Return (X, Y) of the center of cell containing provided text 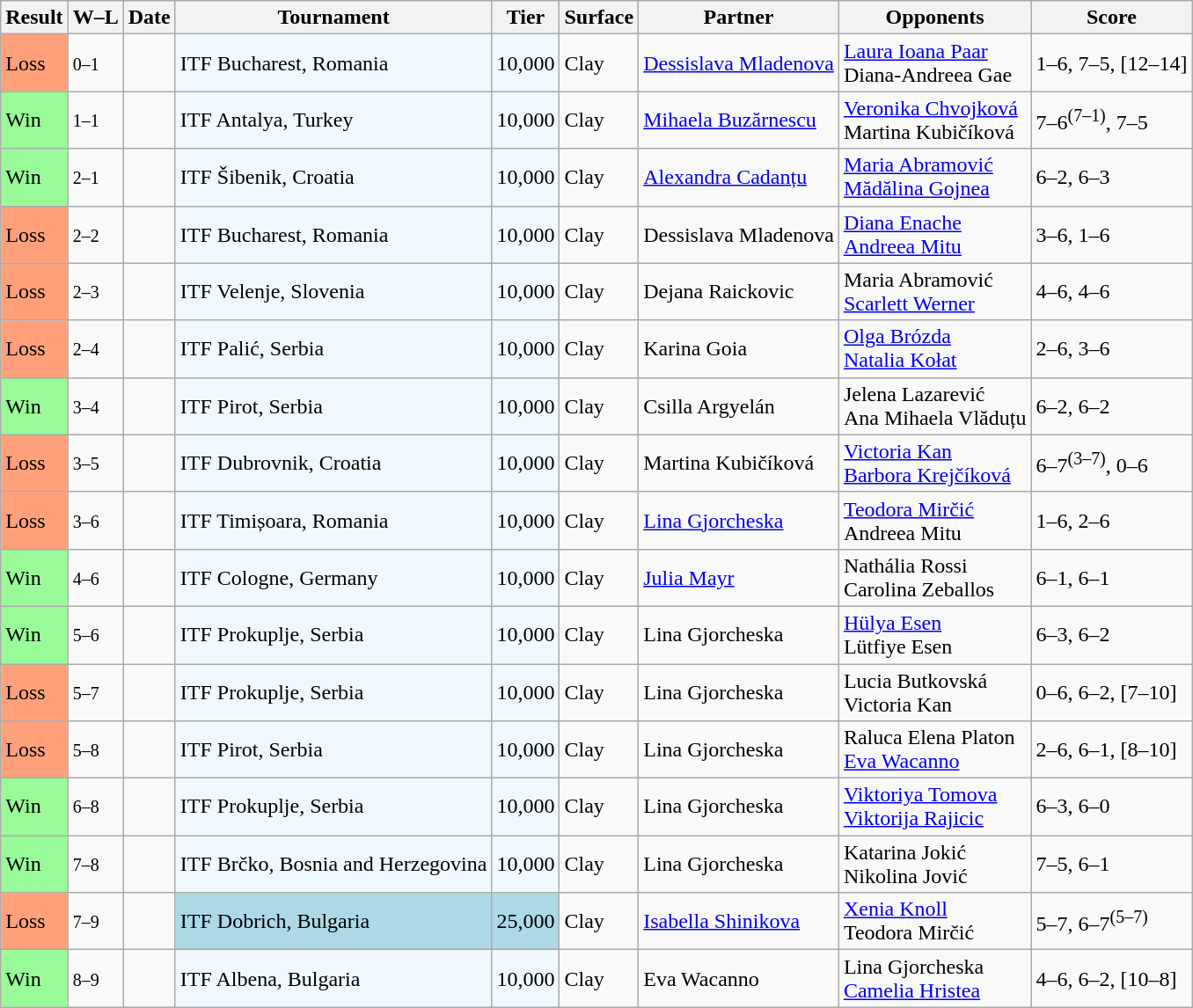
Victoria Kan Barbora Krejčíková (934, 463)
6–3, 6–0 (1112, 807)
Karina Goia (739, 348)
Veronika Chvojková Martina Kubičíková (934, 120)
Viktoriya Tomova Viktorija Rajicic (934, 807)
6–8 (95, 807)
7–6(7–1), 7–5 (1112, 120)
ITF Cologne, Germany (333, 577)
Teodora Mirčić Andreea Mitu (934, 521)
Maria Abramović Scarlett Werner (934, 292)
ITF Velenje, Slovenia (333, 292)
Diana Enache Andreea Mitu (934, 234)
1–1 (95, 120)
7–5, 6–1 (1112, 864)
2–1 (95, 178)
8–9 (95, 978)
Alexandra Cadanțu (739, 178)
4–6 (95, 577)
Date (150, 18)
ITF Dubrovnik, Croatia (333, 463)
Tier (526, 18)
Mihaela Buzărnescu (739, 120)
5–7, 6–7(5–7) (1112, 922)
Jelena Lazarević Ana Mihaela Vlăduțu (934, 406)
Partner (739, 18)
Eva Wacanno (739, 978)
5–8 (95, 749)
Olga Brózda Natalia Kołat (934, 348)
1–6, 7–5, [12–14] (1112, 63)
3–6 (95, 521)
3–4 (95, 406)
6–1, 6–1 (1112, 577)
3–6, 1–6 (1112, 234)
ITF Albena, Bulgaria (333, 978)
Isabella Shinikova (739, 922)
2–6, 6–1, [8–10] (1112, 749)
0–1 (95, 63)
2–6, 3–6 (1112, 348)
Lucia Butkovská Victoria Kan (934, 691)
1–6, 2–6 (1112, 521)
Hülya Esen Lütfiye Esen (934, 635)
4–6, 6–2, [10–8] (1112, 978)
2–4 (95, 348)
0–6, 6–2, [7–10] (1112, 691)
W–L (95, 18)
6–2, 6–2 (1112, 406)
Dejana Raickovic (739, 292)
ITF Palić, Serbia (333, 348)
Result (34, 18)
Xenia Knoll Teodora Mirčić (934, 922)
Csilla Argyelán (739, 406)
5–7 (95, 691)
Nathália Rossi Carolina Zeballos (934, 577)
2–3 (95, 292)
Lina Gjorcheska Camelia Hristea (934, 978)
Maria Abramović Mădălina Gojnea (934, 178)
Surface (599, 18)
7–8 (95, 864)
Opponents (934, 18)
Martina Kubičíková (739, 463)
6–2, 6–3 (1112, 178)
ITF Dobrich, Bulgaria (333, 922)
25,000 (526, 922)
ITF Šibenik, Croatia (333, 178)
7–9 (95, 922)
2–2 (95, 234)
Julia Mayr (739, 577)
Katarina Jokić Nikolina Jović (934, 864)
5–6 (95, 635)
4–6, 4–6 (1112, 292)
3–5 (95, 463)
Raluca Elena Platon Eva Wacanno (934, 749)
ITF Antalya, Turkey (333, 120)
6–3, 6–2 (1112, 635)
ITF Timișoara, Romania (333, 521)
Score (1112, 18)
Tournament (333, 18)
ITF Brčko, Bosnia and Herzegovina (333, 864)
6–7(3–7), 0–6 (1112, 463)
Laura Ioana Paar Diana-Andreea Gae (934, 63)
